Determine the [X, Y] coordinate at the center of the cell enclosing the given text.  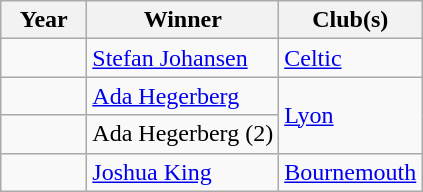
Stefan Johansen [183, 58]
Club(s) [350, 20]
Celtic [350, 58]
Joshua King [183, 172]
Ada Hegerberg [183, 96]
Winner [183, 20]
Lyon [350, 115]
Year [44, 20]
Ada Hegerberg (2) [183, 134]
Bournemouth [350, 172]
